Output the [x, y] coordinate of the center of the cell containing the given text.  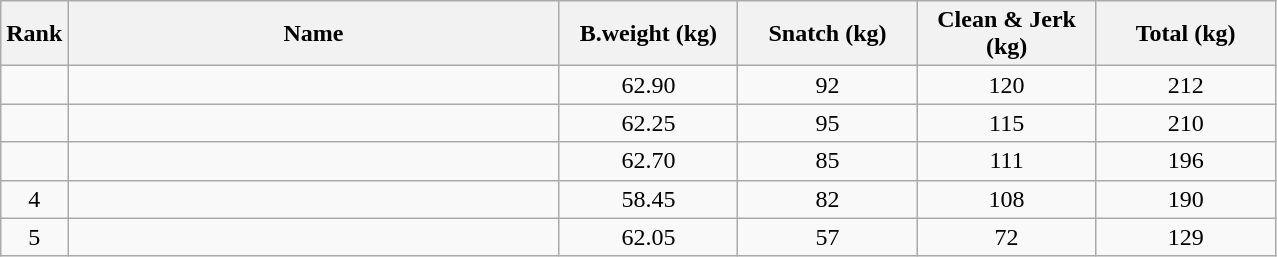
62.05 [648, 237]
95 [828, 123]
129 [1186, 237]
212 [1186, 85]
108 [1006, 199]
111 [1006, 161]
Name [314, 34]
B.weight (kg) [648, 34]
190 [1186, 199]
58.45 [648, 199]
5 [34, 237]
62.90 [648, 85]
Snatch (kg) [828, 34]
85 [828, 161]
82 [828, 199]
92 [828, 85]
196 [1186, 161]
57 [828, 237]
120 [1006, 85]
Total (kg) [1186, 34]
Rank [34, 34]
72 [1006, 237]
115 [1006, 123]
210 [1186, 123]
62.70 [648, 161]
62.25 [648, 123]
4 [34, 199]
Clean & Jerk (kg) [1006, 34]
